Locate the cell with the specified text and output its (x, y) center coordinate. 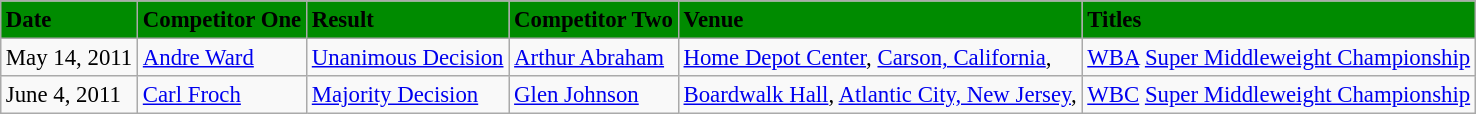
Majority Decision (407, 95)
Andre Ward (222, 57)
Result (407, 20)
June 4, 2011 (70, 95)
Venue (880, 20)
Date (70, 20)
WBA Super Middleweight Championship (1278, 57)
Competitor One (222, 20)
Titles (1278, 20)
Home Depot Center, Carson, California, (880, 57)
Competitor Two (594, 20)
Unanimous Decision (407, 57)
Carl Froch (222, 95)
May 14, 2011 (70, 57)
WBC Super Middleweight Championship (1278, 95)
Boardwalk Hall, Atlantic City, New Jersey, (880, 95)
Arthur Abraham (594, 57)
Glen Johnson (594, 95)
